Extract the [X, Y] coordinate from the center of the cell holding the provided text.  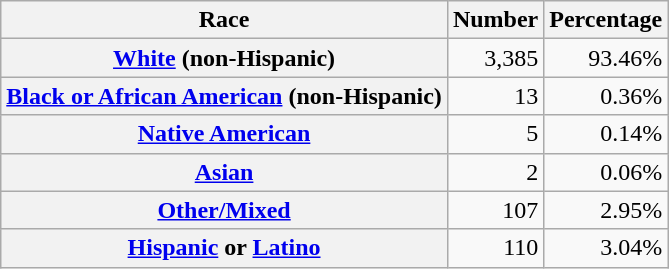
3,385 [495, 58]
Asian [224, 172]
2 [495, 172]
Native American [224, 134]
Black or African American (non-Hispanic) [224, 96]
0.14% [606, 134]
0.36% [606, 96]
93.46% [606, 58]
110 [495, 248]
Race [224, 20]
107 [495, 210]
Other/Mixed [224, 210]
White (non-Hispanic) [224, 58]
Hispanic or Latino [224, 248]
Percentage [606, 20]
5 [495, 134]
3.04% [606, 248]
2.95% [606, 210]
0.06% [606, 172]
Number [495, 20]
13 [495, 96]
